For the text-containing cell, return its midpoint in [X, Y] coordinate format. 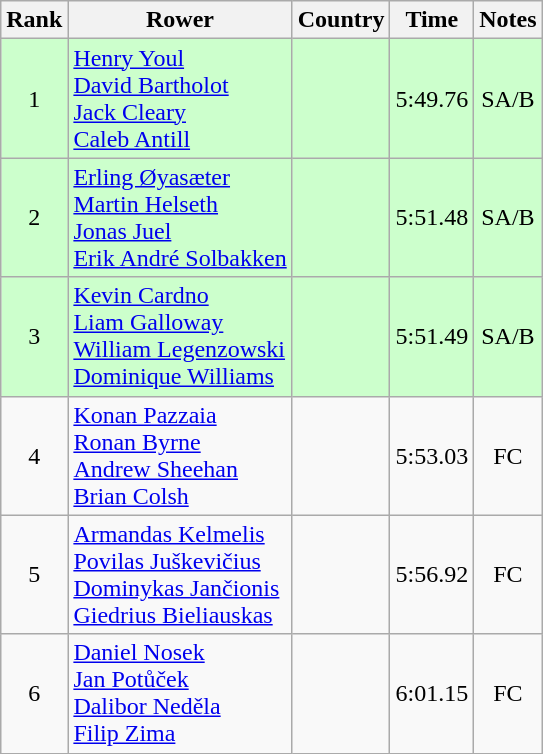
5:56.92 [432, 574]
Erling ØyasæterMartin HelsethJonas JuelErik André Solbakken [180, 218]
Rower [180, 20]
Time [432, 20]
Kevin CardnoLiam GallowayWilliam LegenzowskiDominique Williams [180, 336]
6 [34, 694]
Country [341, 20]
3 [34, 336]
1 [34, 98]
Konan PazzaiaRonan ByrneAndrew SheehanBrian Colsh [180, 456]
2 [34, 218]
5:51.49 [432, 336]
5 [34, 574]
Daniel NosekJan PotůčekDalibor NedělaFilip Zima [180, 694]
5:51.48 [432, 218]
Henry YoulDavid BartholotJack ClearyCaleb Antill [180, 98]
5:49.76 [432, 98]
4 [34, 456]
6:01.15 [432, 694]
5:53.03 [432, 456]
Notes [508, 20]
Armandas KelmelisPovilas JuškevičiusDominykas JančionisGiedrius Bieliauskas [180, 574]
Rank [34, 20]
